Locate the cell with the specified text and output its (x, y) center coordinate. 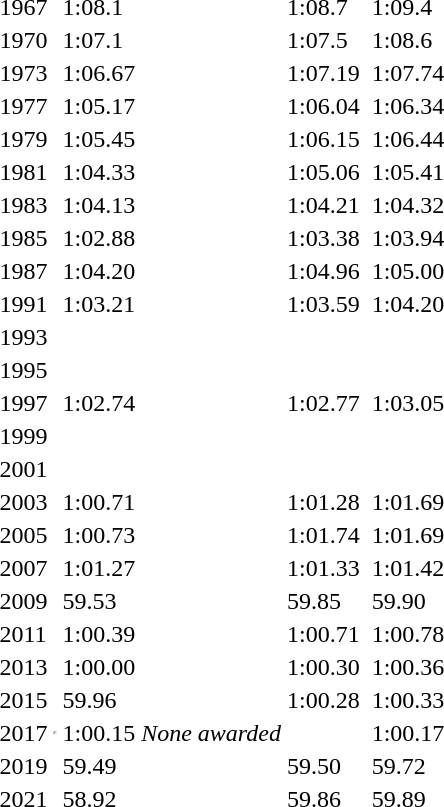
1:02.88 (99, 238)
1:00.39 (99, 634)
1:05.45 (99, 139)
59.85 (323, 601)
1:04.96 (323, 271)
1:06.67 (99, 73)
1:01.28 (323, 502)
59.50 (323, 766)
1:05.17 (99, 106)
1:01.33 (323, 568)
None awarded (212, 733)
1:00.15 (99, 733)
1:03.38 (323, 238)
1:04.33 (99, 172)
1:03.21 (99, 304)
1:03.59 (323, 304)
1:07.19 (323, 73)
1:05.06 (323, 172)
1:00.00 (99, 667)
1:02.77 (323, 403)
1:07.1 (99, 40)
1:06.15 (323, 139)
59.49 (99, 766)
1:01.27 (99, 568)
1:04.13 (99, 205)
1:04.20 (99, 271)
1:00.73 (99, 535)
1:04.21 (323, 205)
1:06.04 (323, 106)
59.96 (99, 700)
1:02.74 (99, 403)
1:00.28 (323, 700)
1:00.30 (323, 667)
1:07.5 (323, 40)
59.53 (99, 601)
1:01.74 (323, 535)
